Find where the given text appears and provide that cell's center as (x, y) coordinate. 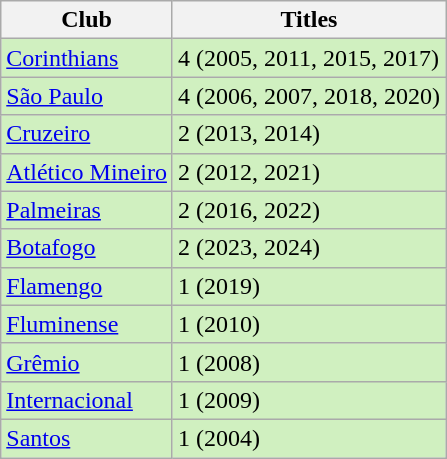
1 (2010) (308, 324)
1 (2019) (308, 286)
1 (2004) (308, 438)
Atlético Mineiro (87, 172)
4 (2006, 2007, 2018, 2020) (308, 96)
Corinthians (87, 58)
Titles (308, 20)
Grêmio (87, 362)
1 (2008) (308, 362)
4 (2005, 2011, 2015, 2017) (308, 58)
2 (2023, 2024) (308, 248)
2 (2012, 2021) (308, 172)
Palmeiras (87, 210)
2 (2013, 2014) (308, 134)
Botafogo (87, 248)
Flamengo (87, 286)
Fluminense (87, 324)
Club (87, 20)
1 (2009) (308, 400)
Cruzeiro (87, 134)
2 (2016, 2022) (308, 210)
Santos (87, 438)
Internacional (87, 400)
São Paulo (87, 96)
